Scan for the cell matching the given text and deliver its (X, Y) coordinate at center. 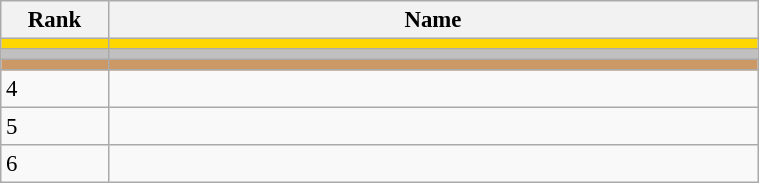
Rank (54, 20)
4 (54, 89)
Name (432, 20)
5 (54, 127)
